Locate the cell with the specified text and output its [X, Y] center coordinate. 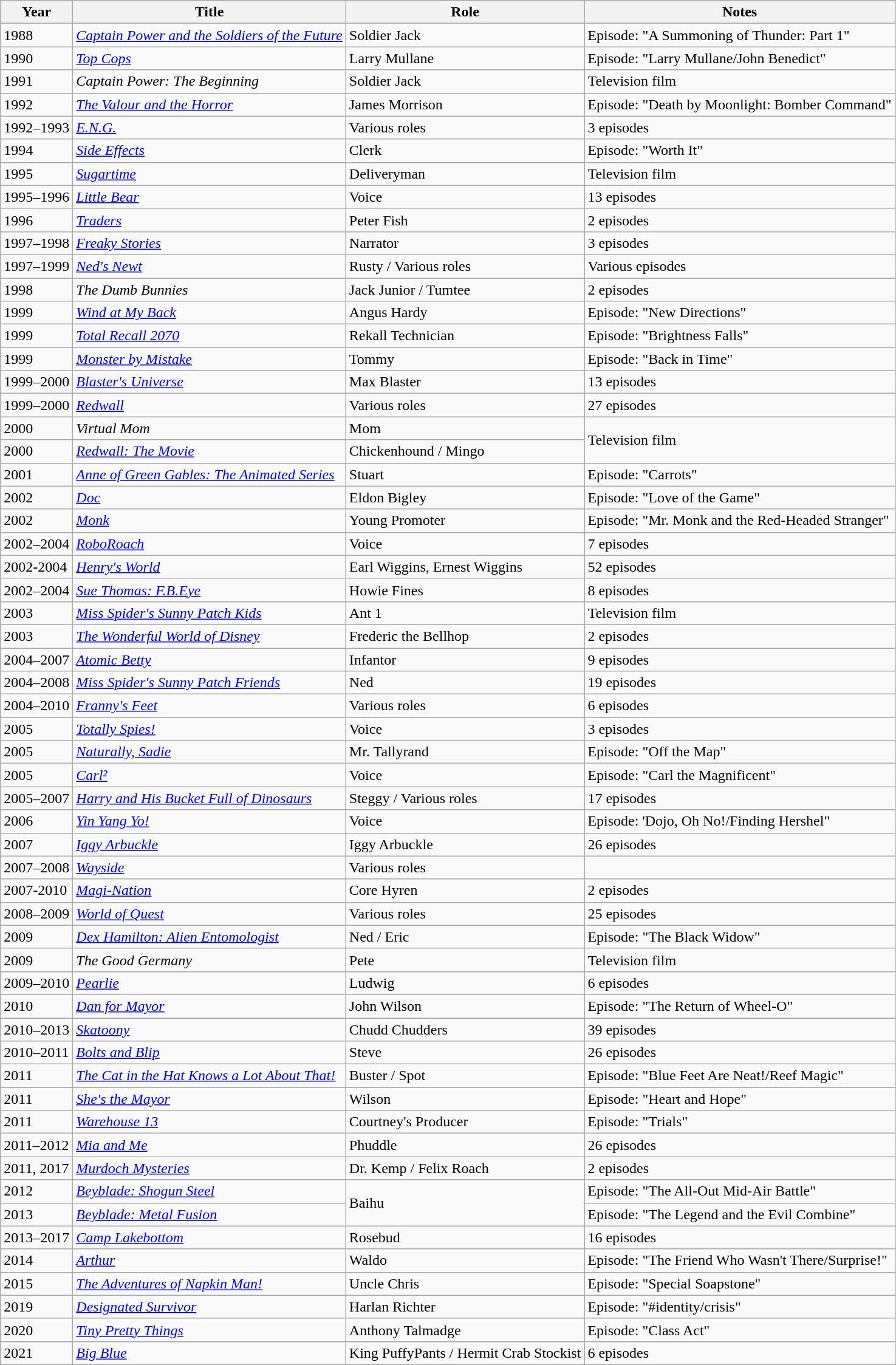
Clerk [465, 151]
Chickenhound / Mingo [465, 451]
Episode: "New Directions" [740, 313]
Captain Power: The Beginning [209, 81]
Narrator [465, 243]
1997–1998 [36, 243]
Rekall Technician [465, 336]
Rusty / Various roles [465, 266]
2020 [36, 1330]
Stuart [465, 474]
2014 [36, 1261]
Dr. Kemp / Felix Roach [465, 1168]
2021 [36, 1353]
2013–2017 [36, 1237]
The Good Germany [209, 960]
Notes [740, 12]
Redwall: The Movie [209, 451]
Angus Hardy [465, 313]
Skatoony [209, 1030]
Top Cops [209, 58]
Episode: "Love of the Game" [740, 498]
Virtual Mom [209, 428]
Yin Yang Yo! [209, 821]
2011, 2017 [36, 1168]
2006 [36, 821]
Episode: "Trials" [740, 1122]
Episode: "Special Soapstone" [740, 1284]
2004–2007 [36, 659]
Ant 1 [465, 613]
Ned's Newt [209, 266]
2005–2007 [36, 798]
1998 [36, 290]
2007-2010 [36, 891]
Little Bear [209, 197]
The Dumb Bunnies [209, 290]
Ned [465, 683]
Episode: "Brightness Falls" [740, 336]
Harlan Richter [465, 1307]
Mia and Me [209, 1145]
Max Blaster [465, 382]
Doc [209, 498]
2009–2010 [36, 983]
Deliveryman [465, 174]
1992–1993 [36, 128]
1996 [36, 220]
Uncle Chris [465, 1284]
Captain Power and the Soldiers of the Future [209, 35]
Mr. Tallyrand [465, 752]
Tommy [465, 359]
Peter Fish [465, 220]
Episode: "The All-Out Mid-Air Battle" [740, 1191]
9 episodes [740, 659]
2004–2010 [36, 706]
Anthony Talmadge [465, 1330]
Designated Survivor [209, 1307]
Camp Lakebottom [209, 1237]
8 episodes [740, 590]
Episode: "Class Act" [740, 1330]
19 episodes [740, 683]
Total Recall 2070 [209, 336]
Wilson [465, 1099]
1990 [36, 58]
2013 [36, 1214]
Episode: "Back in Time" [740, 359]
Pete [465, 960]
RoboRoach [209, 544]
Eldon Bigley [465, 498]
1995 [36, 174]
Ludwig [465, 983]
Episode: "Mr. Monk and the Red-Headed Stranger" [740, 521]
John Wilson [465, 1006]
Role [465, 12]
Traders [209, 220]
The Wonderful World of Disney [209, 636]
Steve [465, 1053]
1995–1996 [36, 197]
Episode: "Carl the Magnificent" [740, 775]
Larry Mullane [465, 58]
Wind at My Back [209, 313]
Bolts and Blip [209, 1053]
James Morrison [465, 104]
Jack Junior / Tumtee [465, 290]
The Cat in the Hat Knows a Lot About That! [209, 1076]
1997–1999 [36, 266]
Phuddle [465, 1145]
Monk [209, 521]
Frederic the Bellhop [465, 636]
2011–2012 [36, 1145]
King PuffyPants / Hermit Crab Stockist [465, 1353]
Year [36, 12]
2008–2009 [36, 914]
1994 [36, 151]
Wayside [209, 867]
Miss Spider's Sunny Patch Kids [209, 613]
Big Blue [209, 1353]
Buster / Spot [465, 1076]
Mom [465, 428]
Sugartime [209, 174]
2010–2013 [36, 1030]
The Valour and the Horror [209, 104]
Miss Spider's Sunny Patch Friends [209, 683]
Steggy / Various roles [465, 798]
Infantor [465, 659]
2019 [36, 1307]
Franny's Feet [209, 706]
Beyblade: Shogun Steel [209, 1191]
Pearlie [209, 983]
Baihu [465, 1203]
Beyblade: Metal Fusion [209, 1214]
Episode: "A Summoning of Thunder: Part 1" [740, 35]
25 episodes [740, 914]
16 episodes [740, 1237]
7 episodes [740, 544]
1991 [36, 81]
Carl² [209, 775]
Episode: "The Return of Wheel-O" [740, 1006]
World of Quest [209, 914]
Episode: "The Black Widow" [740, 937]
Arthur [209, 1261]
Blaster's Universe [209, 382]
Episode: "The Friend Who Wasn't There/Surprise!" [740, 1261]
17 episodes [740, 798]
Dan for Mayor [209, 1006]
2002-2004 [36, 567]
Magi-Nation [209, 891]
Redwall [209, 405]
Howie Fines [465, 590]
She's the Mayor [209, 1099]
27 episodes [740, 405]
Rosebud [465, 1237]
E.N.G. [209, 128]
39 episodes [740, 1030]
Atomic Betty [209, 659]
Episode: "Blue Feet Are Neat!/Reef Magic" [740, 1076]
Waldo [465, 1261]
Core Hyren [465, 891]
Episode: "#identity/crisis" [740, 1307]
2010 [36, 1006]
2015 [36, 1284]
Episode: "Worth It" [740, 151]
Dex Hamilton: Alien Entomologist [209, 937]
2012 [36, 1191]
Naturally, Sadie [209, 752]
Episode: "Death by Moonlight: Bomber Command" [740, 104]
The Adventures of Napkin Man! [209, 1284]
Chudd Chudders [465, 1030]
Anne of Green Gables: The Animated Series [209, 474]
Sue Thomas: F.B.Eye [209, 590]
Totally Spies! [209, 729]
Monster by Mistake [209, 359]
2007 [36, 844]
Ned / Eric [465, 937]
2007–2008 [36, 867]
2001 [36, 474]
Murdoch Mysteries [209, 1168]
Tiny Pretty Things [209, 1330]
Harry and His Bucket Full of Dinosaurs [209, 798]
Title [209, 12]
Episode: "Off the Map" [740, 752]
2010–2011 [36, 1053]
Episode: "Heart and Hope" [740, 1099]
Warehouse 13 [209, 1122]
52 episodes [740, 567]
Henry's World [209, 567]
Young Promoter [465, 521]
Freaky Stories [209, 243]
Courtney's Producer [465, 1122]
Episode: "Carrots" [740, 474]
Episode: "Larry Mullane/John Benedict" [740, 58]
1992 [36, 104]
Various episodes [740, 266]
1988 [36, 35]
Episode: "The Legend and the Evil Combine" [740, 1214]
Earl Wiggins, Ernest Wiggins [465, 567]
Episode: 'Dojo, Oh No!/Finding Hershel" [740, 821]
2004–2008 [36, 683]
Side Effects [209, 151]
